Identify which cell holds the provided text, then report its (X, Y) central coordinate. 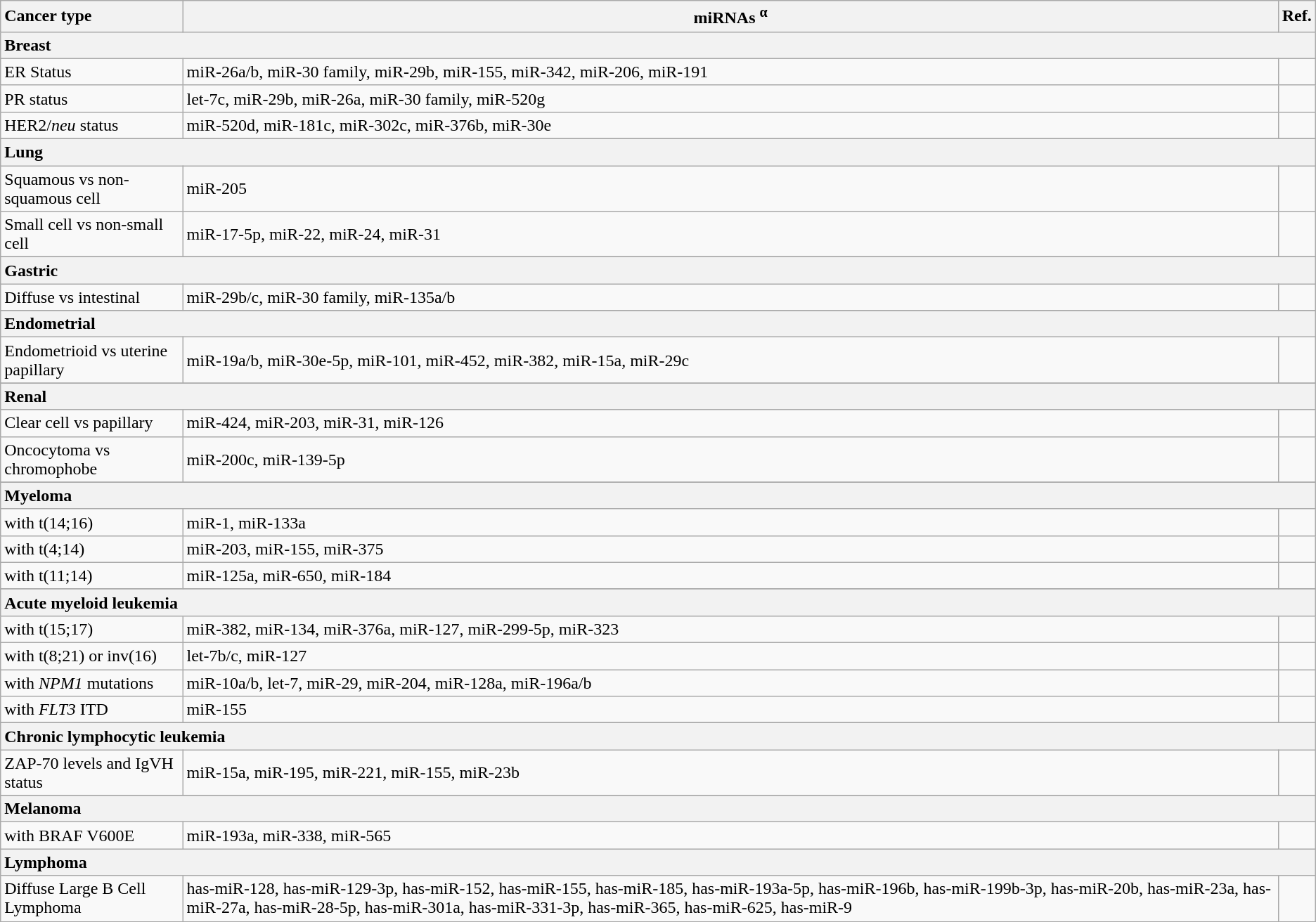
miR-19a/b, miR-30e-5p, miR-101, miR-452, miR-382, miR-15a, miR-29c (730, 360)
ER Status (91, 72)
with t(8;21) or inv(16) (91, 656)
with t(4;14) (91, 549)
Lymphoma (658, 862)
miR-1, miR-133a (730, 522)
miR-520d, miR-181c, miR-302c, miR-376b, miR-30e (730, 125)
Melanoma (658, 809)
Endometrioid vs uterine papillary (91, 360)
PR status (91, 98)
Diffuse vs intestinal (91, 297)
with NPM1 mutations (91, 683)
Gastric (658, 271)
Breast (658, 45)
Clear cell vs papillary (91, 423)
Ref. (1296, 17)
miR-424, miR-203, miR-31, miR-126 (730, 423)
Chronic lymphocytic leukemia (658, 736)
with t(15;17) (91, 629)
miR-155 (730, 710)
ZAP-70 levels and IgVH status (91, 773)
miR-26a/b, miR-30 family, miR-29b, miR-155, miR-342, miR-206, miR-191 (730, 72)
with BRAF V600E (91, 836)
miR-193a, miR-338, miR-565 (730, 836)
miR-15a, miR-195, miR-221, miR-155, miR-23b (730, 773)
miR-29b/c, miR-30 family, miR-135a/b (730, 297)
Endometrial (658, 324)
with t(14;16) (91, 522)
miR-205 (730, 188)
Acute myeloid leukemia (658, 602)
miR-203, miR-155, miR-375 (730, 549)
Cancer type (91, 17)
let-7c, miR-29b, miR-26a, miR-30 family, miR-520g (730, 98)
miR-200c, miR-139-5p (730, 460)
Lung (658, 152)
Diffuse Large B Cell Lymphoma (91, 898)
Oncocytoma vs chromophobe (91, 460)
with FLT3 ITD (91, 710)
miR-382, miR-134, miR-376a, miR-127, miR-299-5p, miR-323 (730, 629)
Squamous vs non-squamous cell (91, 188)
HER2/neu status (91, 125)
let-7b/c, miR-127 (730, 656)
miRNAs α (730, 17)
Renal (658, 396)
Myeloma (658, 495)
with t(11;14) (91, 576)
Small cell vs non-small cell (91, 235)
miR-17-5p, miR-22, miR-24, miR-31 (730, 235)
miR-10a/b, let-7, miR-29, miR-204, miR-128a, miR-196a/b (730, 683)
miR-125a, miR-650, miR-184 (730, 576)
